Determine the [X, Y] coordinate at the center of the cell enclosing the given text.  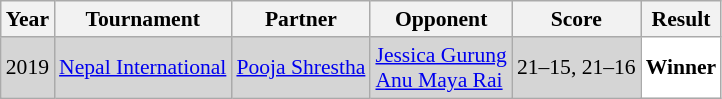
Opponent [440, 19]
Result [682, 19]
Year [28, 19]
Pooja Shrestha [300, 68]
21–15, 21–16 [576, 68]
Nepal International [142, 68]
Score [576, 19]
Jessica Gurung Anu Maya Rai [440, 68]
Tournament [142, 19]
Partner [300, 19]
2019 [28, 68]
Winner [682, 68]
